Determine the [X, Y] coordinate at the center of the cell enclosing the given text.  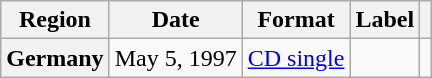
Germany [55, 58]
Date [176, 20]
Format [296, 20]
CD single [296, 58]
Region [55, 20]
May 5, 1997 [176, 58]
Label [385, 20]
